Provide the (X, Y) coordinate of the cell's center where the given text is located.  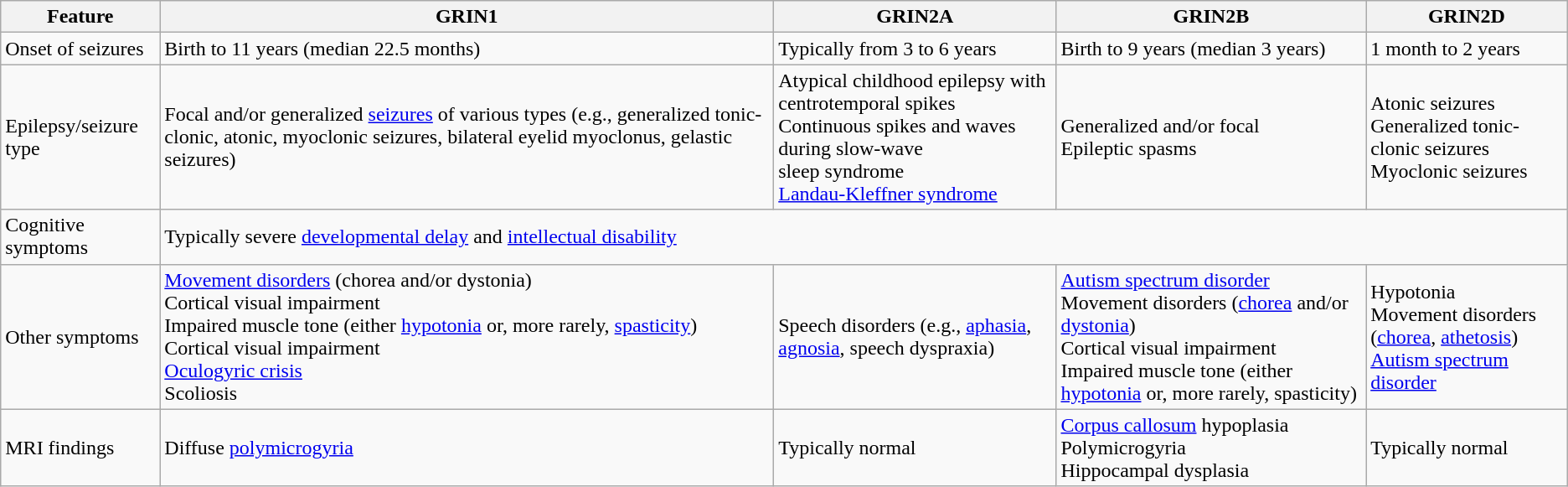
Birth to 11 years (median 22.5 months) (467, 49)
Other symptoms (80, 337)
HypotoniaMovement disorders (chorea, athetosis)Autism spectrum disorder (1467, 337)
Speech disorders (e.g., aphasia, agnosia, speech dyspraxia) (915, 337)
GRIN2D (1467, 17)
Corpus callosum hypoplasiaPolymicrogyriaHippocampal dysplasia (1211, 448)
Atonic seizuresGeneralized tonic-clonic seizuresMyoclonic seizures (1467, 137)
Atypical childhood epilepsy with centrotemporal spikesContinuous spikes and waves during slow-wavesleep syndromeLandau-Kleffner syndrome (915, 137)
MRI findings (80, 448)
Birth to 9 years (median 3 years) (1211, 49)
GRIN2B (1211, 17)
Cognitive symptoms (80, 236)
GRIN2A (915, 17)
Epilepsy/seizure type (80, 137)
GRIN1 (467, 17)
Feature (80, 17)
Diffuse polymicrogyria (467, 448)
Onset of seizures (80, 49)
Typically severe developmental delay and intellectual disability (864, 236)
Generalized and/or focalEpileptic spasms (1211, 137)
Typically from 3 to 6 years (915, 49)
1 month to 2 years (1467, 49)
